Pinpoint the cell where the given text exists, returning its [X, Y] midpoint coordinate. 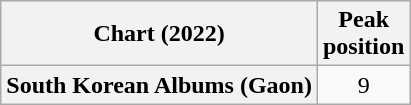
Chart (2022) [160, 34]
9 [363, 85]
Peakposition [363, 34]
South Korean Albums (Gaon) [160, 85]
